Output the [X, Y] coordinate of the center of the cell containing the given text.  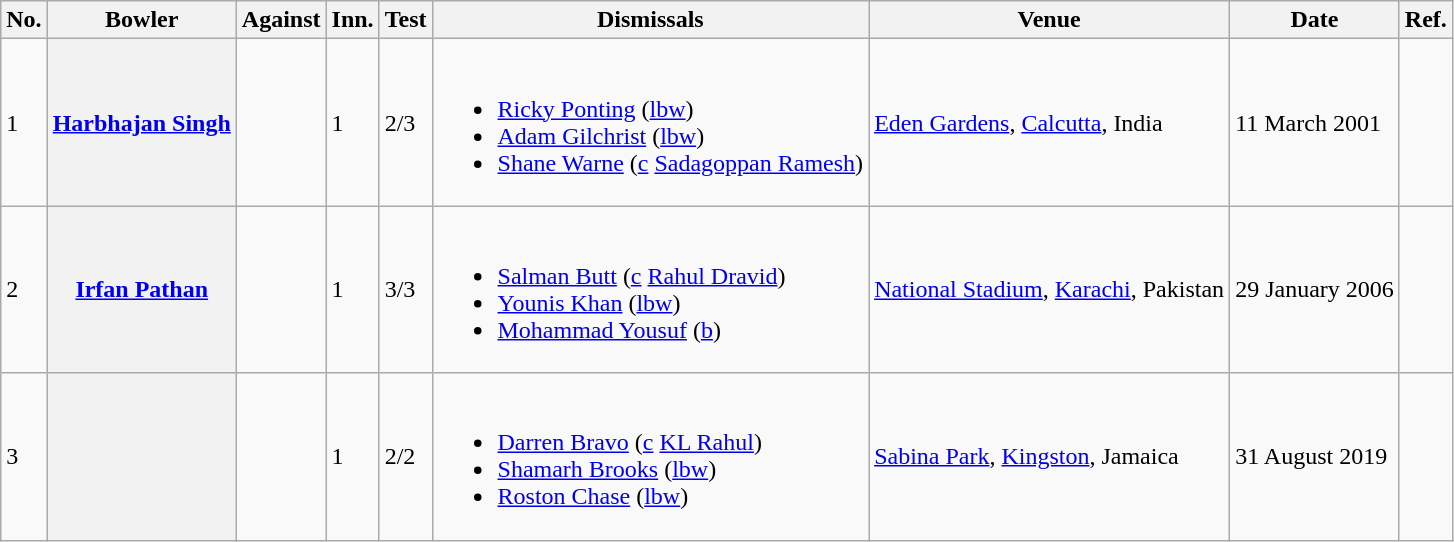
Salman Butt (c Rahul Dravid)Younis Khan (lbw)Mohammad Yousuf (b) [650, 290]
Darren Bravo (c KL Rahul)Shamarh Brooks (lbw)Roston Chase (lbw) [650, 456]
Harbhajan Singh [142, 122]
Ricky Ponting (lbw)Adam Gilchrist (lbw)Shane Warne (c Sadagoppan Ramesh) [650, 122]
Test [406, 20]
2/3 [406, 122]
Inn. [352, 20]
2 [24, 290]
29 January 2006 [1315, 290]
National Stadium, Karachi, Pakistan [1050, 290]
Date [1315, 20]
2/2 [406, 456]
Against [281, 20]
Ref. [1426, 20]
3 [24, 456]
11 March 2001 [1315, 122]
Eden Gardens, Calcutta, India [1050, 122]
3/3 [406, 290]
Bowler [142, 20]
Sabina Park, Kingston, Jamaica [1050, 456]
Irfan Pathan [142, 290]
No. [24, 20]
31 August 2019 [1315, 456]
Venue [1050, 20]
Dismissals [650, 20]
